Locate the cell with the specified text and output its (X, Y) center coordinate. 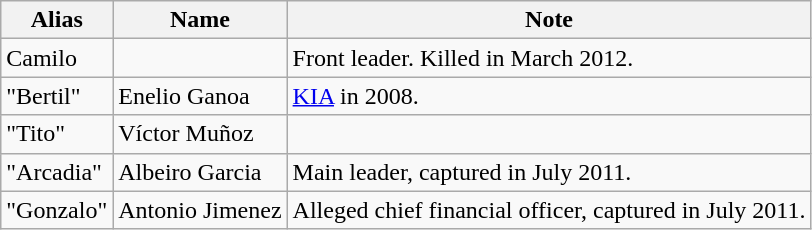
Alias (57, 20)
Enelio Ganoa (200, 96)
KIA in 2008. (549, 96)
Name (200, 20)
Alleged chief financial officer, captured in July 2011. (549, 210)
Víctor Muñoz (200, 134)
Main leader, captured in July 2011. (549, 172)
"Tito" (57, 134)
Note (549, 20)
"Arcadia" (57, 172)
Front leader. Killed in March 2012. (549, 58)
Antonio Jimenez (200, 210)
"Gonzalo" (57, 210)
Albeiro Garcia (200, 172)
"Bertil" (57, 96)
Camilo (57, 58)
